For the text-containing cell, return its midpoint in (x, y) coordinate format. 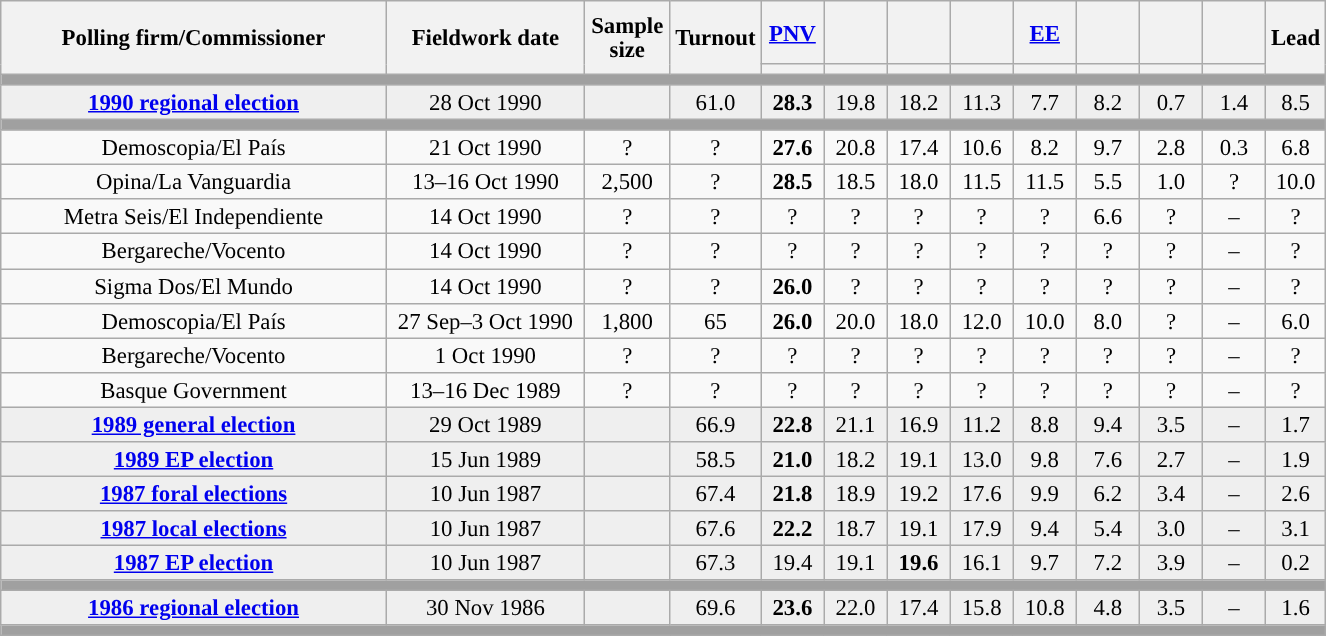
8.8 (1044, 424)
PNV (792, 32)
21.0 (792, 460)
22.8 (792, 424)
0.2 (1296, 562)
22.2 (792, 528)
1987 foral elections (194, 494)
Sample size (627, 38)
13–16 Oct 1990 (485, 182)
Metra Seis/El Independiente (194, 218)
18.9 (856, 494)
1.7 (1296, 424)
0.3 (1234, 148)
11.2 (982, 424)
Polling firm/Commissioner (194, 38)
7.2 (1108, 562)
7.7 (1044, 102)
Turnout (716, 38)
17.9 (982, 528)
13.0 (982, 460)
12.0 (982, 320)
1987 local elections (194, 528)
1.6 (1296, 608)
10.6 (982, 148)
18.5 (856, 182)
29 Oct 1989 (485, 424)
1986 regional election (194, 608)
28 Oct 1990 (485, 102)
27 Sep–3 Oct 1990 (485, 320)
66.9 (716, 424)
21 Oct 1990 (485, 148)
1.0 (1170, 182)
1.4 (1234, 102)
6.8 (1296, 148)
28.5 (792, 182)
67.4 (716, 494)
1.9 (1296, 460)
28.3 (792, 102)
19.6 (918, 562)
5.5 (1108, 182)
15.8 (982, 608)
1989 general election (194, 424)
2.7 (1170, 460)
30 Nov 1986 (485, 608)
8.5 (1296, 102)
69.6 (716, 608)
9.9 (1044, 494)
19.4 (792, 562)
65 (716, 320)
21.8 (792, 494)
10.8 (1044, 608)
6.2 (1108, 494)
2,500 (627, 182)
Sigma Dos/El Mundo (194, 286)
2.6 (1296, 494)
4.8 (1108, 608)
Opina/La Vanguardia (194, 182)
1990 regional election (194, 102)
15 Jun 1989 (485, 460)
17.6 (982, 494)
13–16 Dec 1989 (485, 390)
EE (1044, 32)
1987 EP election (194, 562)
19.8 (856, 102)
27.6 (792, 148)
7.6 (1108, 460)
16.1 (982, 562)
1989 EP election (194, 460)
19.2 (918, 494)
58.5 (716, 460)
2.8 (1170, 148)
11.3 (982, 102)
5.4 (1108, 528)
9.8 (1044, 460)
67.3 (716, 562)
Basque Government (194, 390)
8.0 (1108, 320)
23.6 (792, 608)
3.1 (1296, 528)
20.8 (856, 148)
20.0 (856, 320)
1 Oct 1990 (485, 356)
21.1 (856, 424)
18.7 (856, 528)
0.7 (1170, 102)
Lead (1296, 38)
61.0 (716, 102)
3.0 (1170, 528)
6.0 (1296, 320)
16.9 (918, 424)
1,800 (627, 320)
3.9 (1170, 562)
3.4 (1170, 494)
Fieldwork date (485, 38)
6.6 (1108, 218)
22.0 (856, 608)
67.6 (716, 528)
